Scan for the cell matching the given text and deliver its (X, Y) coordinate at center. 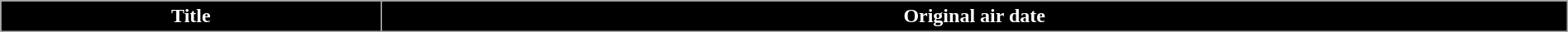
Title (191, 16)
Original air date (974, 16)
